Return (x, y) of the center of cell containing provided text 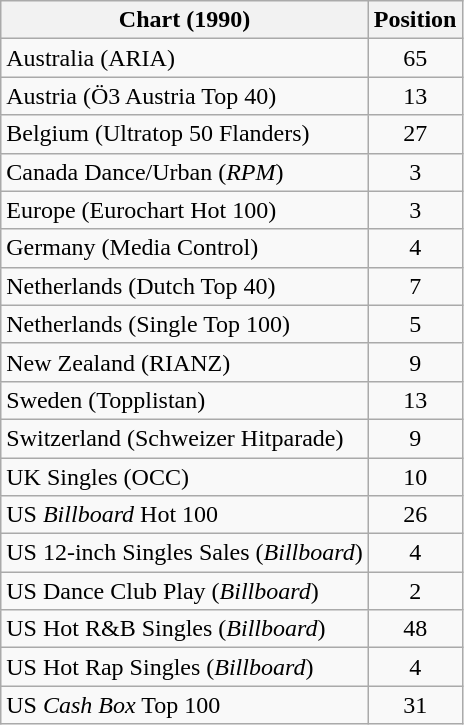
48 (415, 629)
US Hot Rap Singles (Billboard) (185, 667)
Belgium (Ultratop 50 Flanders) (185, 134)
Canada Dance/Urban (RPM) (185, 172)
27 (415, 134)
US Billboard Hot 100 (185, 515)
Switzerland (Schweizer Hitparade) (185, 438)
65 (415, 58)
2 (415, 591)
US 12-inch Singles Sales (Billboard) (185, 553)
Austria (Ö3 Austria Top 40) (185, 96)
New Zealand (RIANZ) (185, 362)
Sweden (Topplistan) (185, 400)
Chart (1990) (185, 20)
31 (415, 705)
UK Singles (OCC) (185, 477)
7 (415, 286)
5 (415, 324)
US Hot R&B Singles (Billboard) (185, 629)
Netherlands (Single Top 100) (185, 324)
US Cash Box Top 100 (185, 705)
Netherlands (Dutch Top 40) (185, 286)
10 (415, 477)
26 (415, 515)
Australia (ARIA) (185, 58)
US Dance Club Play (Billboard) (185, 591)
Germany (Media Control) (185, 248)
Position (415, 20)
Europe (Eurochart Hot 100) (185, 210)
